Output the [X, Y] coordinate of the center of the cell containing the given text.  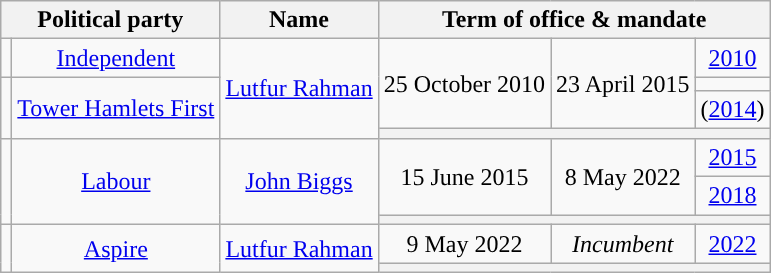
2015 [732, 158]
(2014) [732, 109]
2022 [732, 244]
25 October 2010 [464, 84]
John Biggs [299, 182]
9 May 2022 [464, 244]
Incumbent [623, 244]
23 April 2015 [623, 84]
8 May 2022 [623, 177]
2010 [732, 58]
2018 [732, 196]
Aspire [116, 249]
Independent [116, 58]
Term of office & mandate [574, 20]
Tower Hamlets First [116, 108]
Name [299, 20]
15 June 2015 [464, 177]
Labour [116, 182]
Political party [110, 20]
